Return the (X, Y) coordinate for the center point of the cell that contains the specified text.  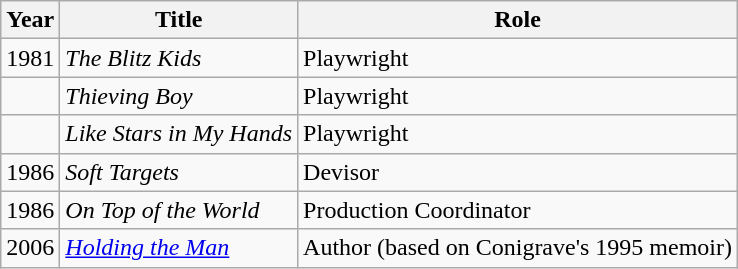
Thieving Boy (179, 96)
2006 (30, 248)
Year (30, 20)
Role (518, 20)
Holding the Man (179, 248)
Production Coordinator (518, 210)
The Blitz Kids (179, 58)
Title (179, 20)
On Top of the World (179, 210)
Like Stars in My Hands (179, 134)
Author (based on Conigrave's 1995 memoir) (518, 248)
1981 (30, 58)
Devisor (518, 172)
Soft Targets (179, 172)
